Output the (x, y) coordinate of the center of the cell containing the given text.  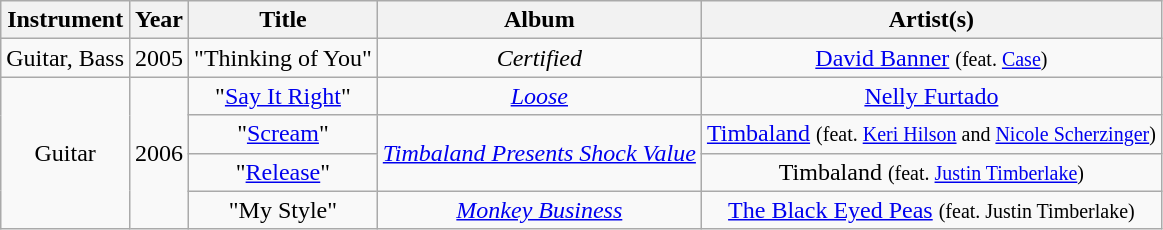
Timbaland Presents Shock Value (539, 153)
Timbaland (feat. Keri Hilson and Nicole Scherzinger) (931, 134)
The Black Eyed Peas (feat. Justin Timberlake) (931, 210)
2005 (160, 58)
Guitar (66, 153)
"Thinking of You" (284, 58)
David Banner (feat. Case) (931, 58)
Year (160, 20)
"Say It Right" (284, 96)
"My Style" (284, 210)
Loose (539, 96)
Album (539, 20)
Nelly Furtado (931, 96)
Title (284, 20)
Instrument (66, 20)
2006 (160, 153)
Monkey Business (539, 210)
"Release" (284, 172)
Certified (539, 58)
Timbaland (feat. Justin Timberlake) (931, 172)
"Scream" (284, 134)
Guitar, Bass (66, 58)
Artist(s) (931, 20)
